Provide the [X, Y] coordinate of the cell's center where the given text is located.  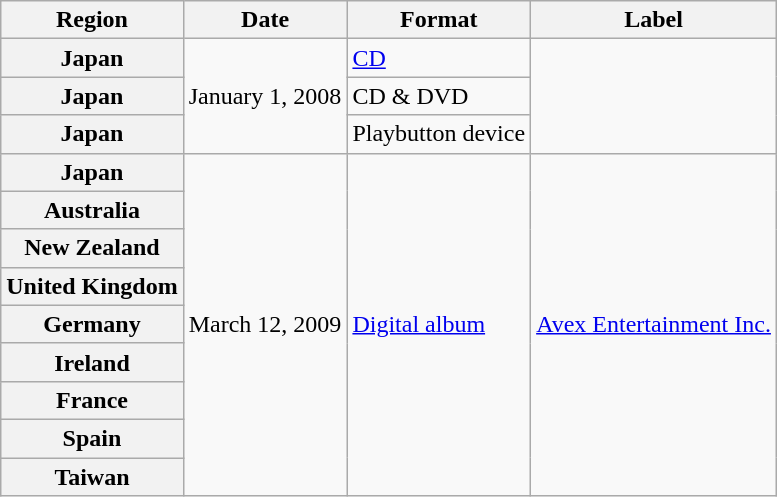
Digital album [439, 324]
New Zealand [92, 248]
Taiwan [92, 477]
CD [439, 58]
Australia [92, 210]
France [92, 400]
Format [439, 20]
United Kingdom [92, 286]
Playbutton device [439, 134]
Spain [92, 438]
CD & DVD [439, 96]
Region [92, 20]
Avex Entertainment Inc. [654, 324]
Date [265, 20]
Label [654, 20]
Ireland [92, 362]
Germany [92, 324]
March 12, 2009 [265, 324]
January 1, 2008 [265, 96]
